Capture the cell that displays the provided text and extract its (x, y) central coordinate. 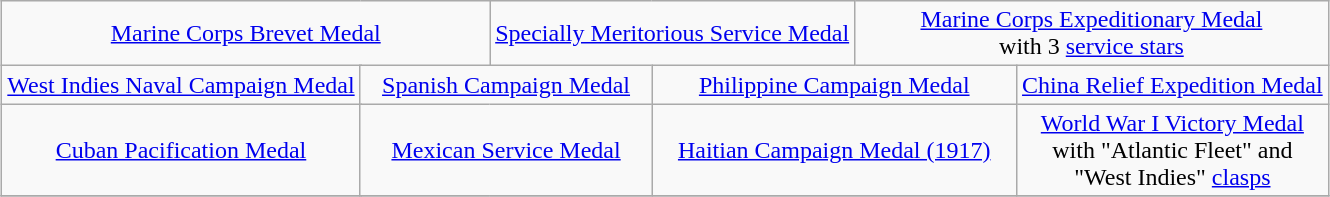
Marine Corps Brevet Medal (246, 34)
Haitian Campaign Medal (1917) (834, 150)
World War I Victory Medal with "Atlantic Fleet" and "West Indies" clasps (1173, 150)
Philippine Campaign Medal (834, 85)
West Indies Naval Campaign Medal (181, 85)
Marine Corps Expeditionary Medal with 3 service stars (1092, 34)
Cuban Pacification Medal (181, 150)
China Relief Expedition Medal (1173, 85)
Spanish Campaign Medal (506, 85)
Mexican Service Medal (506, 150)
Specially Meritorious Service Medal (672, 34)
